Search for the cell housing the specified text and yield its (x, y) center coordinate. 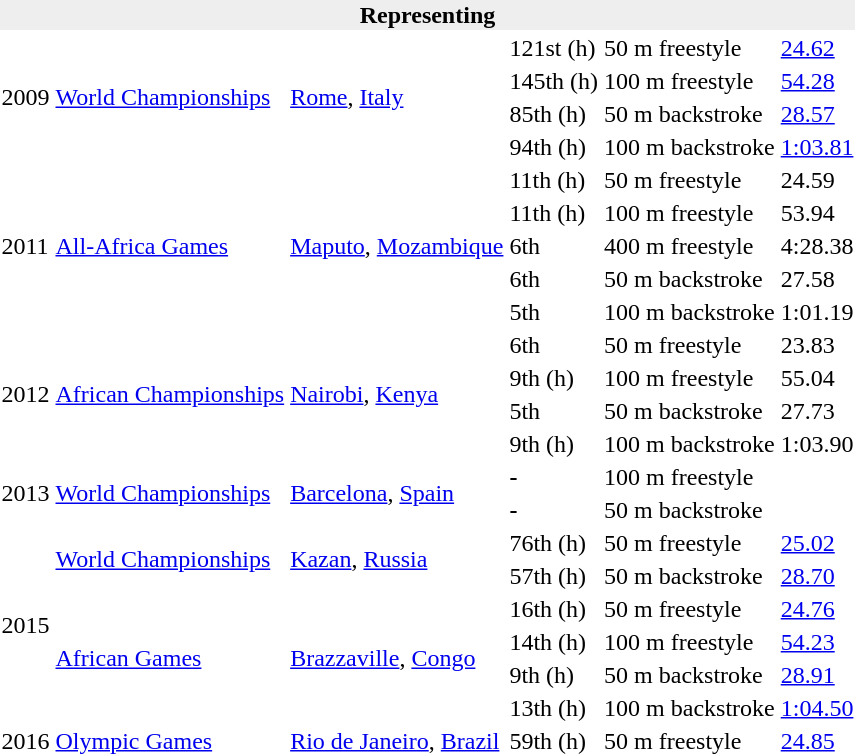
24.62 (817, 48)
23.83 (817, 345)
53.94 (817, 213)
24.59 (817, 180)
13th (h) (554, 708)
African Games (170, 658)
55.04 (817, 378)
Barcelona, Spain (397, 494)
54.28 (817, 81)
Representing (428, 15)
54.23 (817, 642)
Rome, Italy (397, 98)
2015 (26, 626)
27.73 (817, 411)
24.76 (817, 609)
Brazzaville, Congo (397, 658)
African Championships (170, 394)
Nairobi, Kenya (397, 394)
85th (h) (554, 114)
Kazan, Russia (397, 560)
All-Africa Games (170, 246)
25.02 (817, 543)
1:04.50 (817, 708)
28.70 (817, 576)
16th (h) (554, 609)
14th (h) (554, 642)
2013 (26, 494)
57th (h) (554, 576)
121st (h) (554, 48)
2011 (26, 246)
28.91 (817, 675)
27.58 (817, 279)
1:03.81 (817, 147)
2009 (26, 98)
2012 (26, 394)
400 m freestyle (690, 246)
1:01.19 (817, 312)
Maputo, Mozambique (397, 246)
76th (h) (554, 543)
28.57 (817, 114)
94th (h) (554, 147)
4:28.38 (817, 246)
145th (h) (554, 81)
1:03.90 (817, 444)
